From the cell containing the given text, extract its center point as [x, y] coordinate. 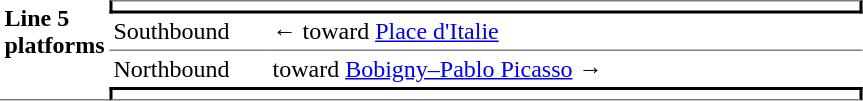
Line 5 platforms [54, 50]
← toward Place d'Italie [565, 33]
Northbound [188, 69]
Southbound [188, 33]
toward Bobigny–Pablo Picasso → [565, 69]
